Scan for the cell matching the given text and deliver its [x, y] coordinate at center. 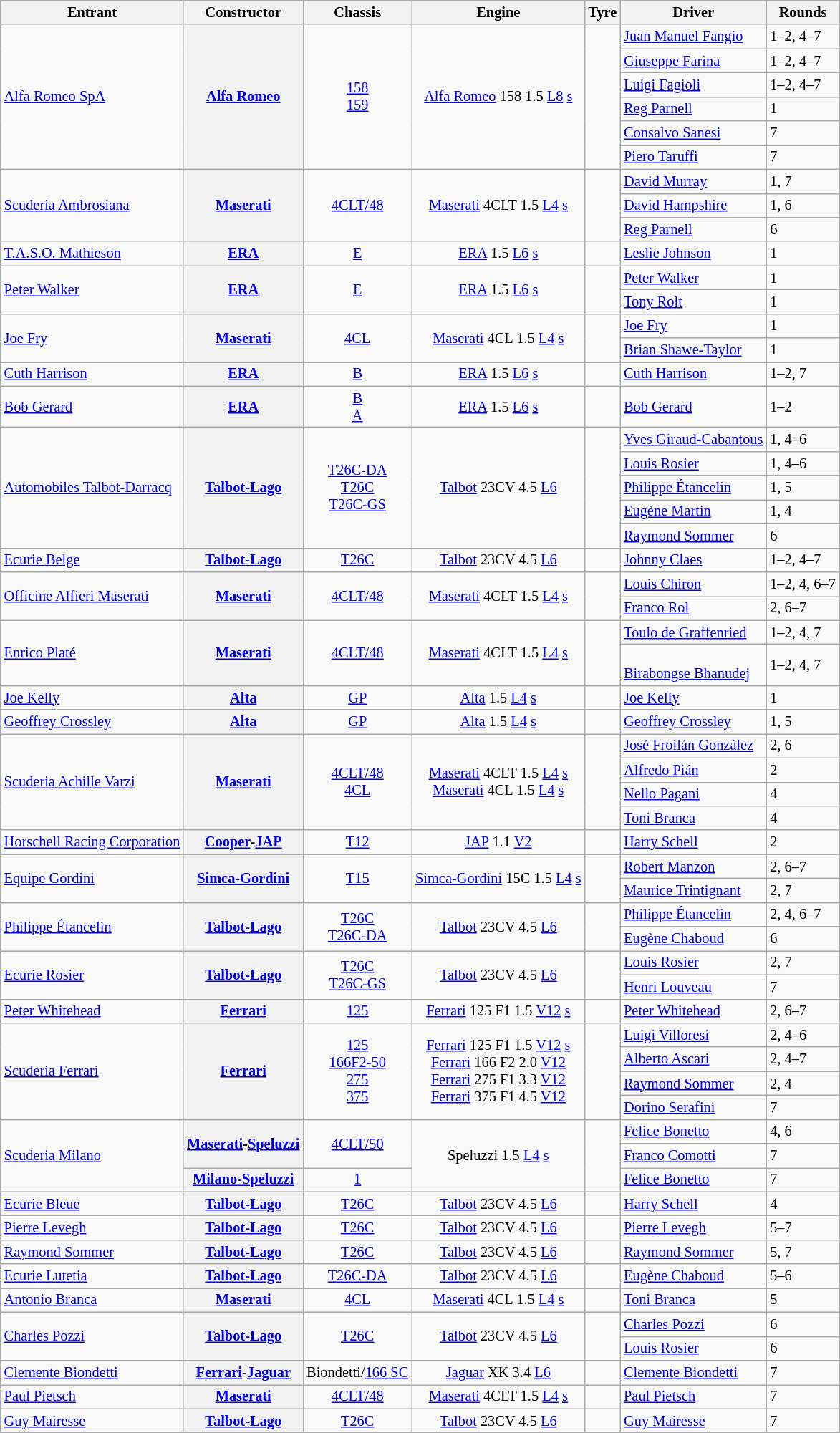
Nello Pagani [693, 794]
José Froilán González [693, 746]
4CLT/484CL [357, 782]
Franco Comotti [693, 1156]
Consalvo Sanesi [693, 133]
Ecurie Bleue [92, 1204]
Alberto Ascari [693, 1059]
David Murray [693, 181]
Officine Alfieri Maserati [92, 596]
Scuderia Milano [92, 1156]
Ecurie Lutetia [92, 1276]
Birabongse Bhanudej [693, 665]
Maserati-Speluzzi [243, 1143]
Simca-Gordini [243, 878]
Engine [498, 12]
5 [802, 1300]
Milano-Speluzzi [243, 1179]
T26CT26C-DA [357, 927]
Yves Giraud-Cabantous [693, 439]
Horschell Racing Corporation [92, 842]
Alfa Romeo [243, 97]
2, 4–7 [802, 1059]
Juan Manuel Fangio [693, 37]
Scuderia Ferrari [92, 1071]
Antonio Branca [92, 1300]
Automobiles Talbot-Darracq [92, 487]
T26C-DAT26CT26C-GS [357, 487]
Jaguar XK 3.4 L6 [498, 1372]
1, 7 [802, 181]
Brian Shawe-Taylor [693, 350]
2, 4 [802, 1084]
Chassis [357, 12]
BA [357, 407]
Franco Rol [693, 608]
Luigi Fagioli [693, 85]
Ferrari 125 F1 1.5 V12 sFerrari 166 F2 2.0 V12Ferrari 275 F1 3.3 V12Ferrari 375 F1 4.5 V12 [498, 1071]
Biondetti/166 SC [357, 1372]
Henri Louveau [693, 987]
Enrico Platé [92, 653]
1, 6 [802, 206]
Tony Rolt [693, 301]
Entrant [92, 12]
Ecurie Rosier [92, 974]
Tyre [602, 12]
125166F2-50275375 [357, 1071]
Speluzzi 1.5 L4 s [498, 1156]
Giuseppe Farina [693, 61]
Scuderia Achille Varzi [92, 782]
Ferrari 125 F1 1.5 V12 s [498, 1011]
Maurice Trintignant [693, 890]
Alfa Romeo 158 1.5 L8 s [498, 97]
Ferrari-Jaguar [243, 1372]
Toulo de Graffenried [693, 632]
B [357, 374]
5, 7 [802, 1252]
5–7 [802, 1228]
4CLT/50 [357, 1143]
Constructor [243, 12]
Cooper-JAP [243, 842]
125 [357, 1011]
Piero Taruffi [693, 157]
Dorino Serafini [693, 1107]
4, 6 [802, 1132]
Scuderia Ambrosiana [92, 205]
2, 6 [802, 746]
Alfredo Pián [693, 770]
Louis Chiron [693, 584]
Johnny Claes [693, 560]
Eugène Martin [693, 511]
Ecurie Belge [92, 560]
1, 4 [802, 511]
2, 4, 6–7 [802, 915]
Simca-Gordini 15C 1.5 L4 s [498, 878]
T26C-DA [357, 1276]
1–2 [802, 407]
Driver [693, 12]
1–2, 4, 6–7 [802, 584]
T26CT26C-GS [357, 974]
5–6 [802, 1276]
JAP 1.1 V2 [498, 842]
1–2, 7 [802, 374]
Luigi Villoresi [693, 1035]
Rounds [802, 12]
Alfa Romeo SpA [92, 97]
David Hampshire [693, 206]
T12 [357, 842]
2, 4–6 [802, 1035]
Equipe Gordini [92, 878]
Maserati 4CLT 1.5 L4 sMaserati 4CL 1.5 L4 s [498, 782]
Robert Manzon [693, 867]
T.A.S.O. Mathieson [92, 254]
Leslie Johnson [693, 254]
T15 [357, 878]
158159 [357, 97]
